For the text-containing cell, return its midpoint in [X, Y] coordinate format. 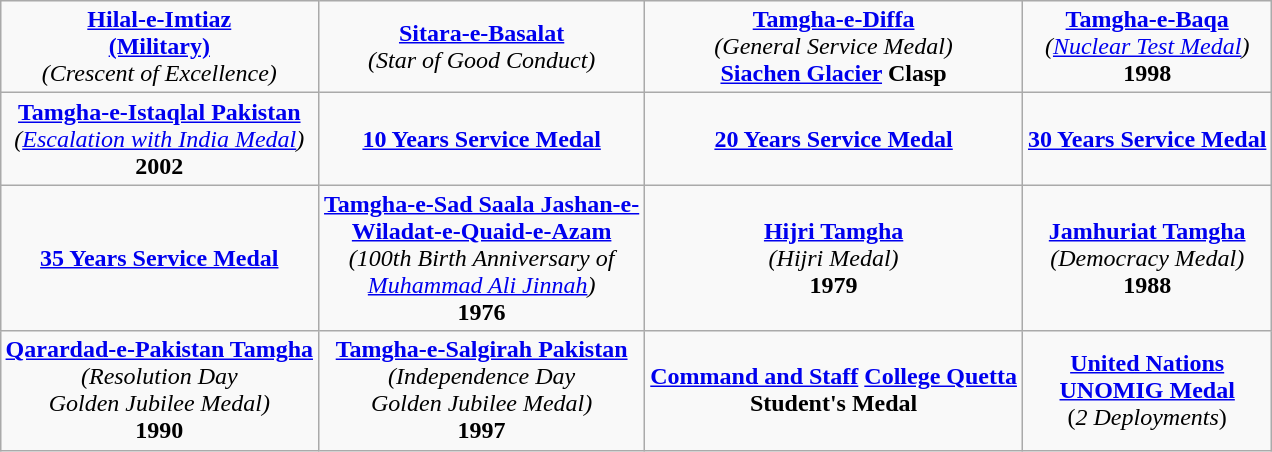
Hilal-e-Imtiaz(Military)(Crescent of Excellence) [159, 47]
Tamgha-e-Salgirah Pakistan(Independence DayGolden Jubilee Medal)1997 [482, 390]
30 Years Service Medal [1146, 139]
Tamgha-e-Sad Saala Jashan-e-Wiladat-e-Quaid-e-Azam(100th Birth Anniversary ofMuhammad Ali Jinnah)1976 [482, 258]
Command and Staff College QuettaStudent's Medal [834, 390]
10 Years Service Medal [482, 139]
Sitara-e-Basalat(Star of Good Conduct) [482, 47]
Tamgha-e-Baqa(Nuclear Test Medal)1998 [1146, 47]
Qarardad-e-Pakistan Tamgha(Resolution DayGolden Jubilee Medal)1990 [159, 390]
Jamhuriat Tamgha(Democracy Medal)1988 [1146, 258]
Hijri Tamgha(Hijri Medal)1979 [834, 258]
Tamgha-e-Istaqlal Pakistan(Escalation with India Medal)2002 [159, 139]
United NationsUNOMIG Medal(2 Deployments) [1146, 390]
35 Years Service Medal [159, 258]
Tamgha-e-Diffa(General Service Medal)Siachen Glacier Clasp [834, 47]
20 Years Service Medal [834, 139]
